Locate the cell with the specified text and output its (x, y) center coordinate. 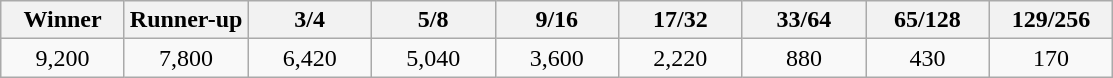
129/256 (1051, 20)
65/128 (928, 20)
Winner (63, 20)
Runner-up (186, 20)
6,420 (310, 58)
3,600 (557, 58)
2,220 (681, 58)
430 (928, 58)
880 (804, 58)
9/16 (557, 20)
9,200 (63, 58)
33/64 (804, 20)
7,800 (186, 58)
5/8 (433, 20)
170 (1051, 58)
3/4 (310, 20)
17/32 (681, 20)
5,040 (433, 58)
